Search for the cell housing the specified text and yield its [x, y] center coordinate. 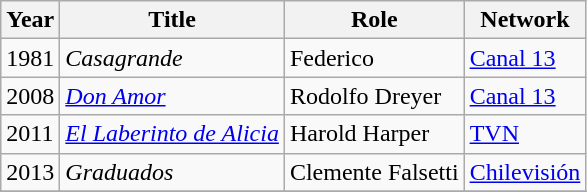
Role [374, 20]
Rodolfo Dreyer [374, 96]
2013 [30, 172]
Network [525, 20]
Casagrande [172, 58]
Year [30, 20]
1981 [30, 58]
Federico [374, 58]
Graduados [172, 172]
Clemente Falsetti [374, 172]
El Laberinto de Alicia [172, 134]
2011 [30, 134]
Don Amor [172, 96]
Harold Harper [374, 134]
Chilevisión [525, 172]
Title [172, 20]
TVN [525, 134]
2008 [30, 96]
